Return [x, y] of the center of cell containing provided text 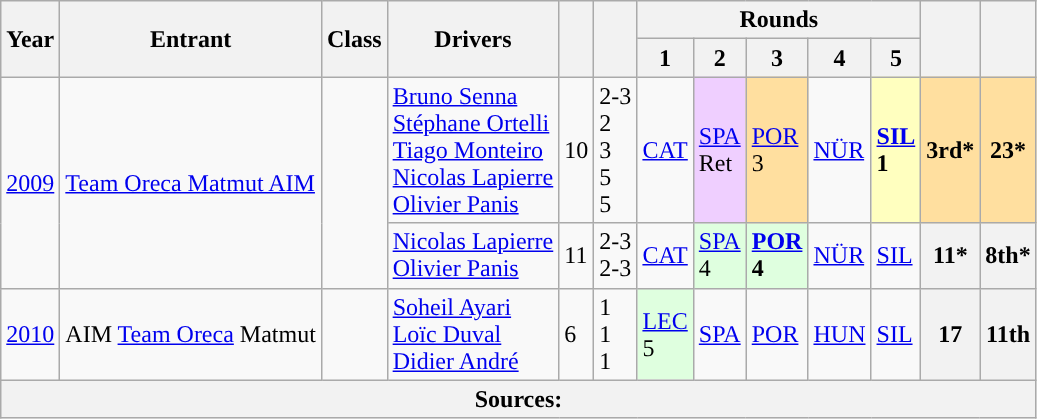
8th* [1008, 256]
Team Oreca Matmut AIM [191, 182]
2-32-3 [616, 256]
Soheil Ayari Loïc Duval Didier André [473, 334]
SPARet [720, 150]
2-32355 [616, 150]
111 [616, 334]
Sources: [518, 399]
2009 [30, 182]
2 [720, 58]
11 [576, 256]
3rd* [950, 150]
SPA4 [720, 256]
HUN [840, 334]
SPA [720, 334]
AIM Team Oreca Matmut [191, 334]
Bruno Senna Stéphane Ortelli Tiago Monteiro Nicolas Lapierre Olivier Panis [473, 150]
POR [777, 334]
23* [1008, 150]
17 [950, 334]
POR4 [777, 256]
2010 [30, 334]
LEC5 [665, 334]
Year [30, 39]
POR3 [777, 150]
10 [576, 150]
1 [665, 58]
SIL1 [896, 150]
11th [1008, 334]
Rounds [779, 20]
3 [777, 58]
6 [576, 334]
Class [354, 39]
Nicolas Lapierre Olivier Panis [473, 256]
Drivers [473, 39]
5 [896, 58]
4 [840, 58]
Entrant [191, 39]
11* [950, 256]
